For the text-containing cell, return its midpoint in [x, y] coordinate format. 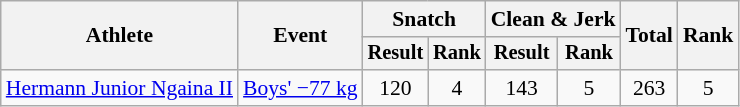
Snatch [424, 19]
Total [650, 36]
Event [300, 36]
4 [457, 88]
Hermann Junior Ngaina II [120, 88]
Athlete [120, 36]
Clean & Jerk [554, 19]
263 [650, 88]
143 [522, 88]
Boys' −77 kg [300, 88]
120 [396, 88]
